Output the (x, y) coordinate of the center of the cell containing the given text.  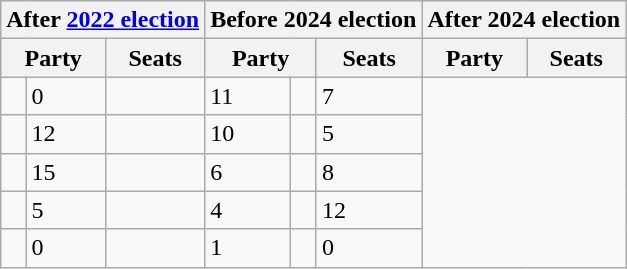
7 (368, 96)
4 (248, 210)
11 (248, 96)
After 2024 election (524, 20)
Before 2024 election (314, 20)
8 (368, 172)
1 (248, 248)
6 (248, 172)
10 (248, 134)
After 2022 election (103, 20)
15 (66, 172)
